Detect which cell encompasses the target text, then output its (X, Y) center coordinate. 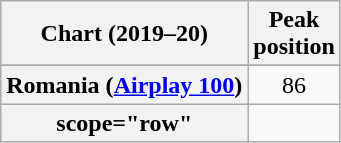
Peakposition (294, 34)
Chart (2019–20) (124, 34)
Romania (Airplay 100) (124, 85)
86 (294, 85)
scope="row" (124, 123)
